For the text-containing cell, return its midpoint in (X, Y) coordinate format. 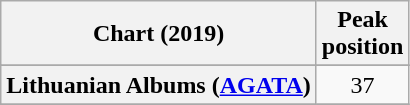
Peakposition (362, 34)
Lithuanian Albums (AGATA) (159, 85)
37 (362, 85)
Chart (2019) (159, 34)
